Provide the [x, y] coordinate of the cell's center where the given text is located.  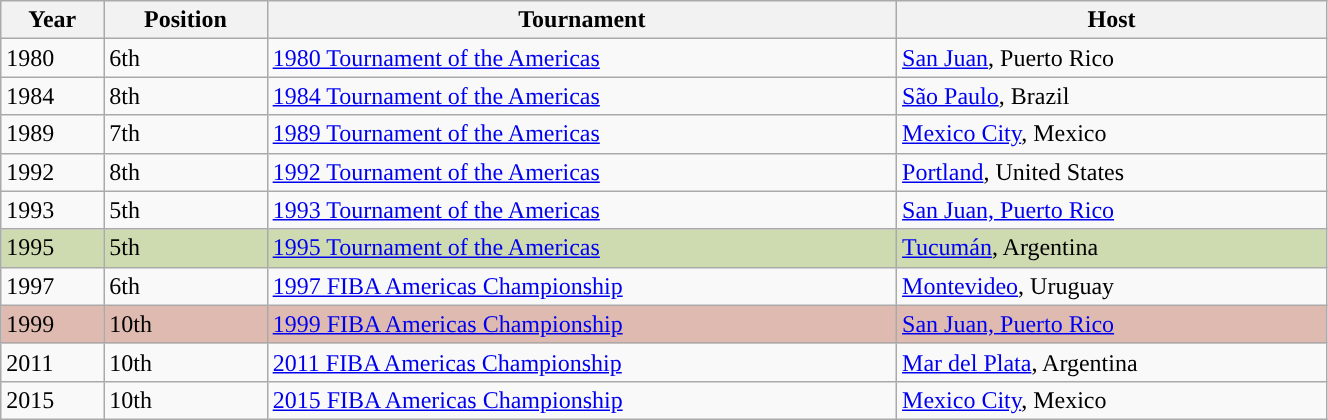
Year [52, 20]
1993 Tournament of the Americas [582, 210]
1999 FIBA Americas Championship [582, 324]
2011 [52, 362]
1997 FIBA Americas Championship [582, 286]
1980 Tournament of the Americas [582, 58]
1989 [52, 134]
1995 [52, 248]
Tucumán, Argentina [1112, 248]
1980 [52, 58]
1989 Tournament of the Americas [582, 134]
Mar del Plata, Argentina [1112, 362]
1997 [52, 286]
São Paulo, Brazil [1112, 96]
1993 [52, 210]
1984 Tournament of the Americas [582, 96]
1992 Tournament of the Americas [582, 172]
1984 [52, 96]
1999 [52, 324]
2015 FIBA Americas Championship [582, 400]
1995 Tournament of the Americas [582, 248]
Host [1112, 20]
2011 FIBA Americas Championship [582, 362]
Montevideo, Uruguay [1112, 286]
Portland, United States [1112, 172]
Position [186, 20]
1992 [52, 172]
7th [186, 134]
Tournament [582, 20]
2015 [52, 400]
